Pinpoint the cell where the given text exists, returning its (X, Y) midpoint coordinate. 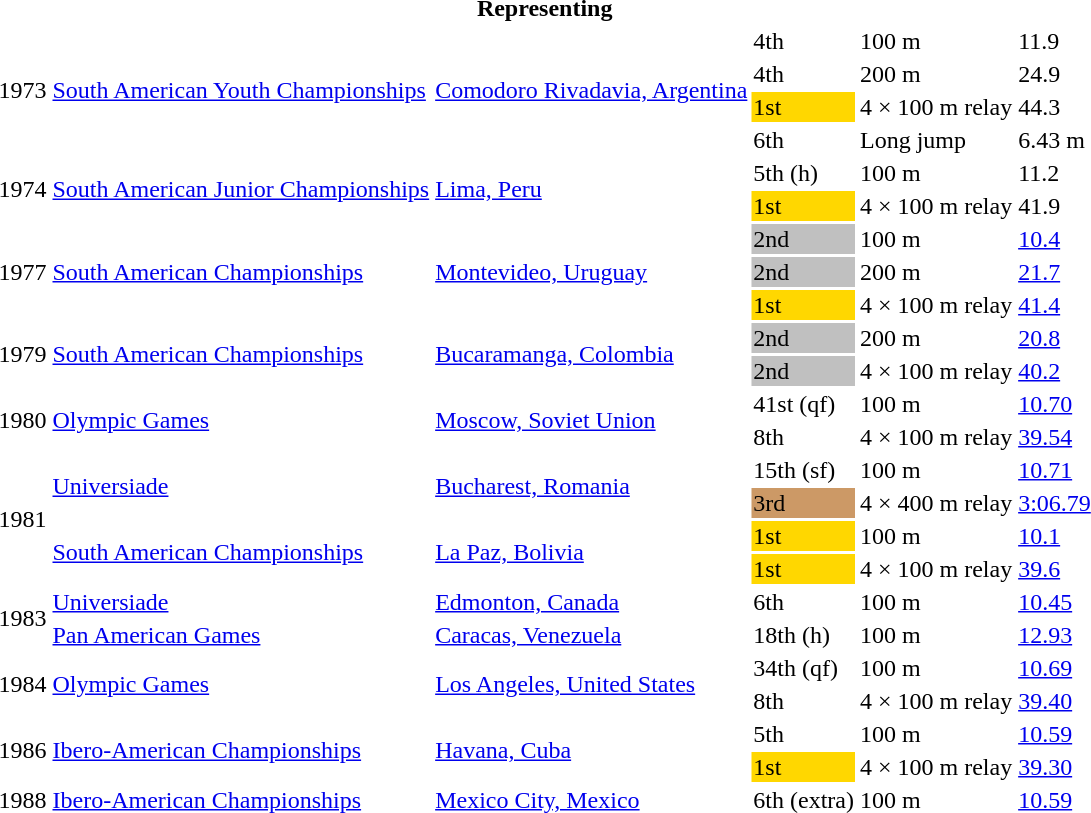
Pan American Games (241, 635)
5th (804, 734)
South American Youth Championships (241, 90)
41st (qf) (804, 404)
15th (sf) (804, 470)
Bucharest, Romania (592, 486)
Long jump (936, 140)
Montevideo, Uruguay (592, 272)
34th (qf) (804, 668)
4 × 400 m relay (936, 503)
Havana, Cuba (592, 750)
18th (h) (804, 635)
Ibero-American Championships (241, 750)
5th (h) (804, 173)
Moscow, Soviet Union (592, 420)
Comodoro Rivadavia, Argentina (592, 90)
Bucaramanga, Colombia (592, 354)
3rd (804, 503)
La Paz, Bolivia (592, 552)
South American Junior Championships (241, 190)
Edmonton, Canada (592, 602)
Los Angeles, United States (592, 684)
Lima, Peru (592, 190)
Caracas, Venezuela (592, 635)
